Determine the [x, y] coordinate at the center of the cell enclosing the given text.  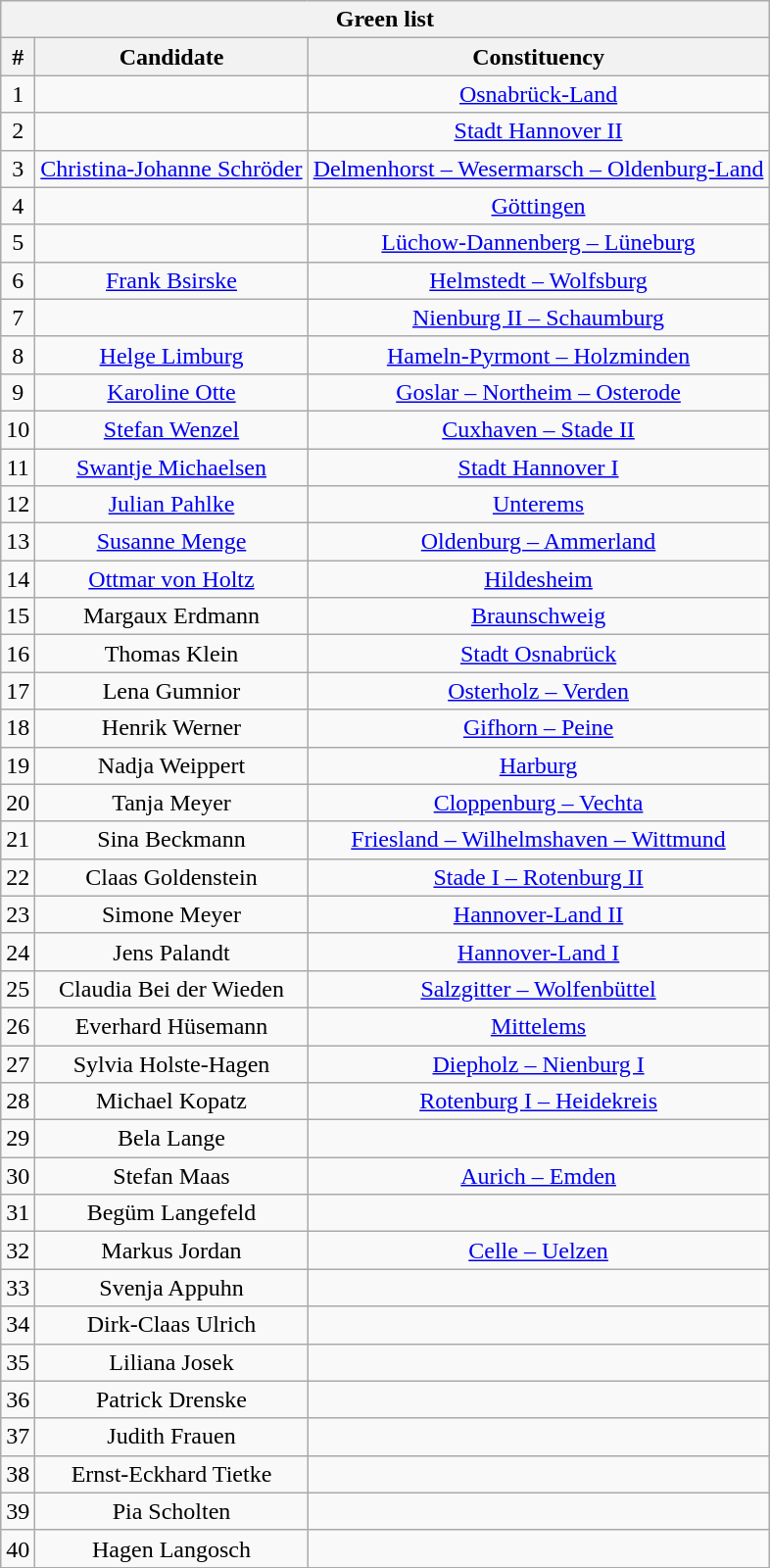
21 [18, 840]
Claudia Bei der Wieden [171, 989]
Göttingen [539, 206]
Mittelems [539, 1026]
35 [18, 1362]
Gifhorn – Peine [539, 728]
39 [18, 1511]
Everhard Hüsemann [171, 1026]
Osterholz – Verden [539, 691]
Henrik Werner [171, 728]
Hameln-Pyrmont – Holzminden [539, 355]
Aurich – Emden [539, 1176]
Helmstedt – Wolfsburg [539, 280]
Bela Lange [171, 1139]
Liliana Josek [171, 1362]
Goslar – Northeim – Osterode [539, 392]
Green list [385, 20]
Unterems [539, 505]
12 [18, 505]
13 [18, 542]
24 [18, 952]
Nadja Weippert [171, 765]
22 [18, 877]
6 [18, 280]
Cloppenburg – Vechta [539, 803]
Karoline Otte [171, 392]
Markus Jordan [171, 1250]
38 [18, 1474]
Salzgitter – Wolfenbüttel [539, 989]
Ernst-Eckhard Tietke [171, 1474]
31 [18, 1213]
Helge Limburg [171, 355]
1 [18, 94]
Svenja Appuhn [171, 1288]
Hannover-Land I [539, 952]
34 [18, 1325]
20 [18, 803]
Tanja Meyer [171, 803]
Frank Bsirske [171, 280]
10 [18, 429]
4 [18, 206]
Patrick Drenske [171, 1399]
Candidate [171, 57]
Thomas Klein [171, 654]
Simone Meyer [171, 914]
Pia Scholten [171, 1511]
29 [18, 1139]
37 [18, 1437]
28 [18, 1102]
3 [18, 169]
16 [18, 654]
Dirk-Claas Ulrich [171, 1325]
Cuxhaven – Stade II [539, 429]
Hildesheim [539, 579]
17 [18, 691]
Osnabrück-Land [539, 94]
Sylvia Holste-Hagen [171, 1063]
Julian Pahlke [171, 505]
Ottmar von Holtz [171, 579]
Stade I – Rotenburg II [539, 877]
Begüm Langefeld [171, 1213]
Delmenhorst – Wesermarsch – Oldenburg-Land [539, 169]
11 [18, 467]
Susanne Menge [171, 542]
Lüchow-Dannenberg – Lüneburg [539, 243]
15 [18, 616]
Jens Palandt [171, 952]
Stadt Hannover II [539, 131]
Margaux Erdmann [171, 616]
32 [18, 1250]
Stefan Wenzel [171, 429]
Hagen Langosch [171, 1548]
Michael Kopatz [171, 1102]
Judith Frauen [171, 1437]
Lena Gumnior [171, 691]
25 [18, 989]
Rotenburg I – Heidekreis [539, 1102]
Christina-Johanne Schröder [171, 169]
Nienburg II – Schaumburg [539, 318]
14 [18, 579]
19 [18, 765]
5 [18, 243]
26 [18, 1026]
Diepholz – Nienburg I [539, 1063]
27 [18, 1063]
Oldenburg – Ammerland [539, 542]
Swantje Michaelsen [171, 467]
Stefan Maas [171, 1176]
8 [18, 355]
2 [18, 131]
36 [18, 1399]
Celle – Uelzen [539, 1250]
18 [18, 728]
Stadt Hannover I [539, 467]
7 [18, 318]
Friesland – Wilhelmshaven – Wittmund [539, 840]
Sina Beckmann [171, 840]
Constituency [539, 57]
30 [18, 1176]
40 [18, 1548]
Harburg [539, 765]
9 [18, 392]
33 [18, 1288]
Stadt Osnabrück [539, 654]
Claas Goldenstein [171, 877]
Braunschweig [539, 616]
23 [18, 914]
Hannover-Land II [539, 914]
# [18, 57]
